For the text-containing cell, return its midpoint in (x, y) coordinate format. 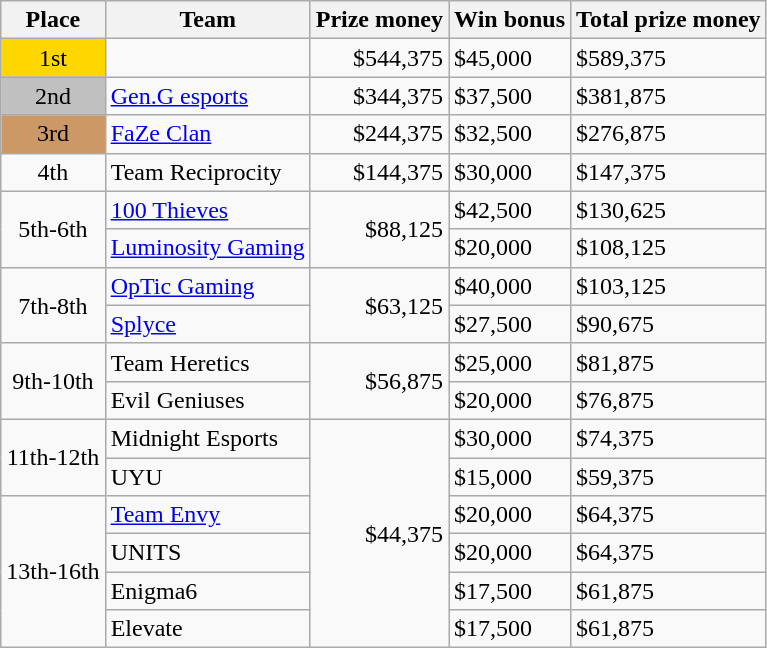
$103,125 (668, 286)
$244,375 (379, 134)
1st (53, 58)
Luminosity Gaming (208, 248)
$544,375 (379, 58)
$37,500 (510, 96)
3rd (53, 134)
Prize money (379, 20)
4th (53, 172)
$344,375 (379, 96)
$27,500 (510, 324)
UYU (208, 477)
5th-6th (53, 229)
Splyce (208, 324)
9th-10th (53, 381)
$147,375 (668, 172)
$108,125 (668, 248)
$144,375 (379, 172)
Win bonus (510, 20)
Evil Geniuses (208, 400)
$40,000 (510, 286)
$589,375 (668, 58)
$74,375 (668, 438)
$63,125 (379, 305)
OpTic Gaming (208, 286)
$15,000 (510, 477)
100 Thieves (208, 210)
13th-16th (53, 572)
$81,875 (668, 362)
$276,875 (668, 134)
Gen.G esports (208, 96)
Total prize money (668, 20)
Midnight Esports (208, 438)
$42,500 (510, 210)
$25,000 (510, 362)
Elevate (208, 629)
Enigma6 (208, 591)
Team (208, 20)
11th-12th (53, 457)
$44,375 (379, 533)
Team Envy (208, 515)
7th-8th (53, 305)
$90,675 (668, 324)
Place (53, 20)
$76,875 (668, 400)
Team Reciprocity (208, 172)
FaZe Clan (208, 134)
$381,875 (668, 96)
$130,625 (668, 210)
UNITS (208, 553)
$59,375 (668, 477)
Team Heretics (208, 362)
$45,000 (510, 58)
2nd (53, 96)
$56,875 (379, 381)
$32,500 (510, 134)
$88,125 (379, 229)
